Return [X, Y] of the center of cell containing provided text 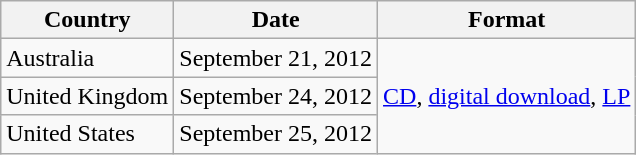
Country [88, 20]
Format [507, 20]
CD, digital download, LP [507, 96]
United States [88, 134]
United Kingdom [88, 96]
Date [276, 20]
Australia [88, 58]
September 25, 2012 [276, 134]
September 24, 2012 [276, 96]
September 21, 2012 [276, 58]
